Return the [x, y] coordinate for the center point of the cell that contains the specified text.  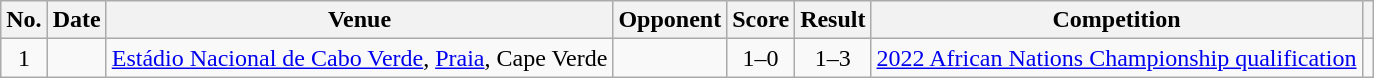
Estádio Nacional de Cabo Verde, Praia, Cape Verde [360, 58]
1–0 [761, 58]
Competition [1116, 20]
1–3 [833, 58]
Venue [360, 20]
Opponent [670, 20]
Score [761, 20]
No. [24, 20]
Date [76, 20]
2022 African Nations Championship qualification [1116, 58]
1 [24, 58]
Result [833, 20]
